Extract the (x, y) coordinate from the center of the cell holding the provided text.  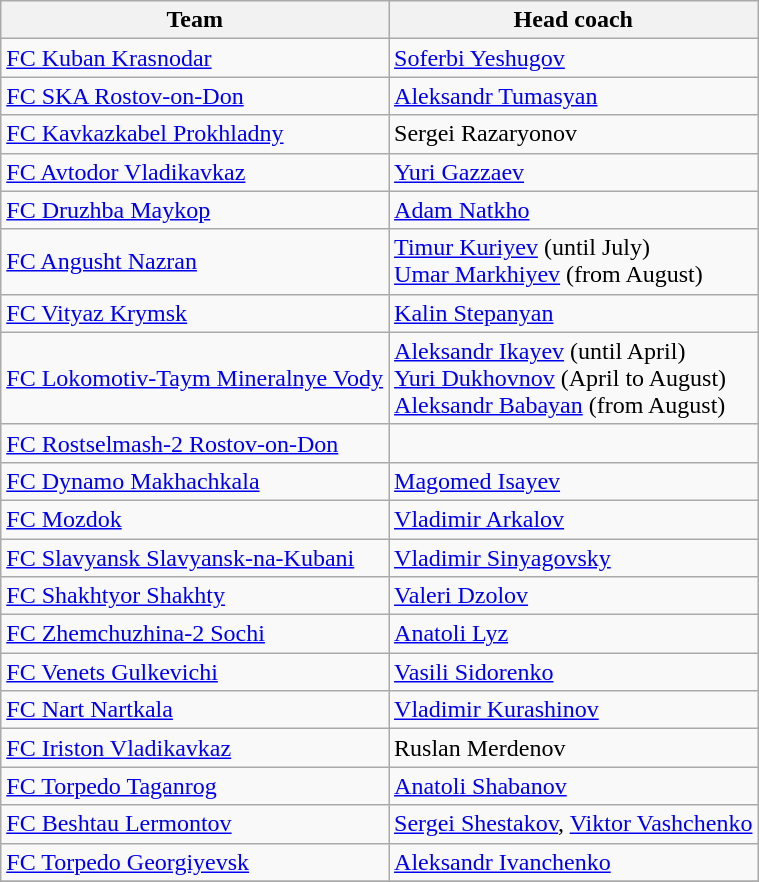
Ruslan Merdenov (574, 748)
Aleksandr Tumasyan (574, 96)
FC Angusht Nazran (195, 262)
Kalin Stepanyan (574, 313)
FC Dynamo Makhachkala (195, 481)
Vladimir Sinyagovsky (574, 557)
Aleksandr Ikayev (until April)Yuri Dukhovnov (April to August)Aleksandr Babayan (from August) (574, 378)
Valeri Dzolov (574, 596)
Magomed Isayev (574, 481)
Head coach (574, 20)
Anatoli Shabanov (574, 786)
FC Druzhba Maykop (195, 210)
FC Slavyansk Slavyansk-na-Kubani (195, 557)
FC Nart Nartkala (195, 710)
FC Iriston Vladikavkaz (195, 748)
Adam Natkho (574, 210)
Sergei Shestakov, Viktor Vashchenko (574, 824)
FC Rostselmash-2 Rostov-on-Don (195, 443)
Aleksandr Ivanchenko (574, 862)
FC Kuban Krasnodar (195, 58)
Anatoli Lyz (574, 634)
FC Mozdok (195, 519)
FC Lokomotiv-Taym Mineralnye Vody (195, 378)
Vladimir Kurashinov (574, 710)
FC Vityaz Krymsk (195, 313)
Vasili Sidorenko (574, 672)
FC Kavkazkabel Prokhladny (195, 134)
FC SKA Rostov-on-Don (195, 96)
FC Shakhtyor Shakhty (195, 596)
Sergei Razaryonov (574, 134)
Vladimir Arkalov (574, 519)
FC Zhemchuzhina-2 Sochi (195, 634)
FC Torpedo Taganrog (195, 786)
FC Venets Gulkevichi (195, 672)
FC Torpedo Georgiyevsk (195, 862)
FC Avtodor Vladikavkaz (195, 172)
Timur Kuriyev (until July)Umar Markhiyev (from August) (574, 262)
FC Beshtau Lermontov (195, 824)
Yuri Gazzaev (574, 172)
Team (195, 20)
Soferbi Yeshugov (574, 58)
